Find where the given text appears and provide that cell's center as [x, y] coordinate. 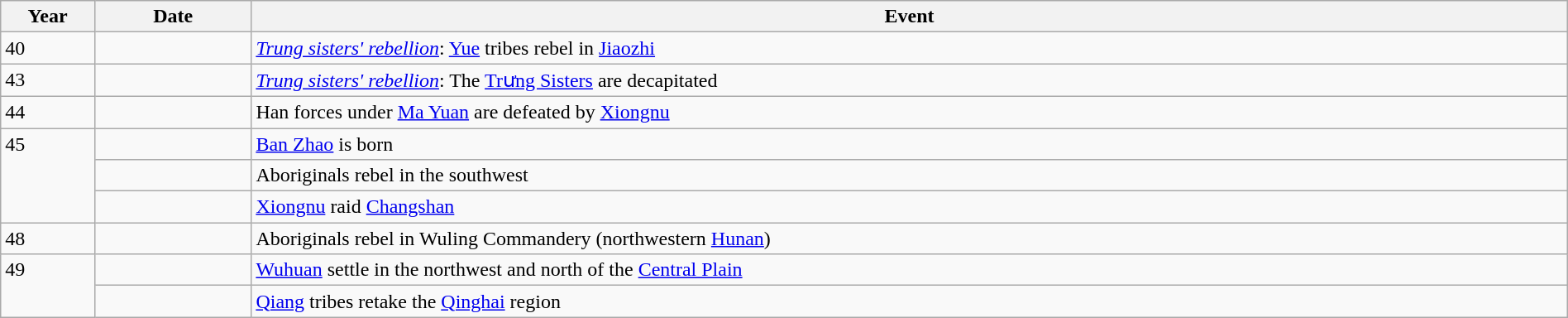
48 [48, 238]
Xiongnu raid Changshan [910, 207]
Year [48, 17]
Han forces under Ma Yuan are defeated by Xiongnu [910, 112]
Ban Zhao is born [910, 143]
43 [48, 80]
Trung sisters' rebellion: The Trưng Sisters are decapitated [910, 80]
49 [48, 286]
Wuhuan settle in the northwest and north of the Central Plain [910, 270]
Event [910, 17]
Qiang tribes retake the Qinghai region [910, 301]
Trung sisters' rebellion: Yue tribes rebel in Jiaozhi [910, 48]
40 [48, 48]
Aboriginals rebel in Wuling Commandery (northwestern Hunan) [910, 238]
Aboriginals rebel in the southwest [910, 176]
Date [172, 17]
44 [48, 112]
45 [48, 175]
